Search for the cell housing the specified text and yield its [X, Y] center coordinate. 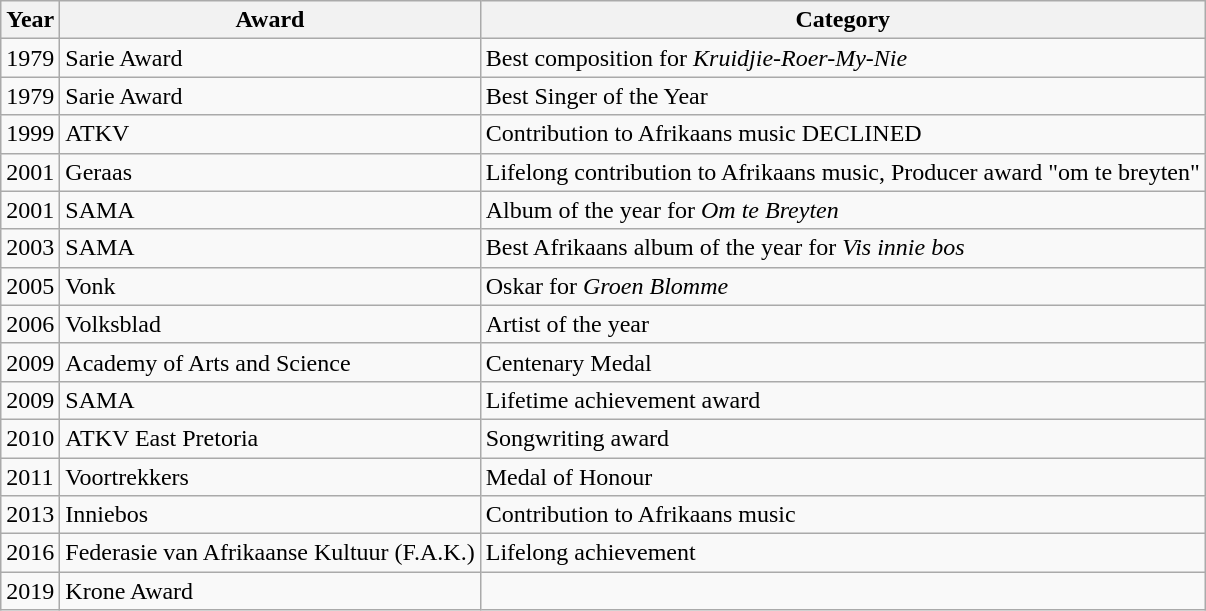
Contribution to Afrikaans music DECLINED [842, 134]
Artist of the year [842, 324]
2019 [30, 591]
2003 [30, 248]
ATKV East Pretoria [270, 438]
Album of the year for Om te Breyten [842, 210]
2016 [30, 553]
Songwriting award [842, 438]
Medal of Honour [842, 477]
2010 [30, 438]
Award [270, 20]
Krone Award [270, 591]
Geraas [270, 172]
2013 [30, 515]
Voortrekkers [270, 477]
Inniebos [270, 515]
ATKV [270, 134]
Vonk [270, 286]
Year [30, 20]
Academy of Arts and Science [270, 362]
Oskar for Groen Blomme [842, 286]
2005 [30, 286]
Best Afrikaans album of the year for Vis innie bos [842, 248]
Lifetime achievement award [842, 400]
Lifelong achievement [842, 553]
Contribution to Afrikaans music [842, 515]
Federasie van Afrikaanse Kultuur (F.A.K.) [270, 553]
Volksblad [270, 324]
Lifelong contribution to Afrikaans music, Producer award "om te breyten" [842, 172]
Best Singer of the Year [842, 96]
1999 [30, 134]
2011 [30, 477]
Category [842, 20]
2006 [30, 324]
Best composition for Kruidjie-Roer-My-Nie [842, 58]
Centenary Medal [842, 362]
